Scan for the cell matching the given text and deliver its [X, Y] coordinate at center. 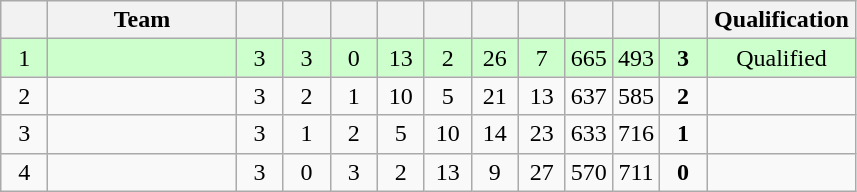
665 [588, 58]
27 [542, 172]
Qualified [781, 58]
633 [588, 134]
711 [636, 172]
26 [494, 58]
716 [636, 134]
Team [142, 20]
637 [588, 96]
21 [494, 96]
493 [636, 58]
585 [636, 96]
Qualification [781, 20]
4 [24, 172]
7 [542, 58]
23 [542, 134]
570 [588, 172]
9 [494, 172]
14 [494, 134]
